From the cell containing the given text, extract its center point as [x, y] coordinate. 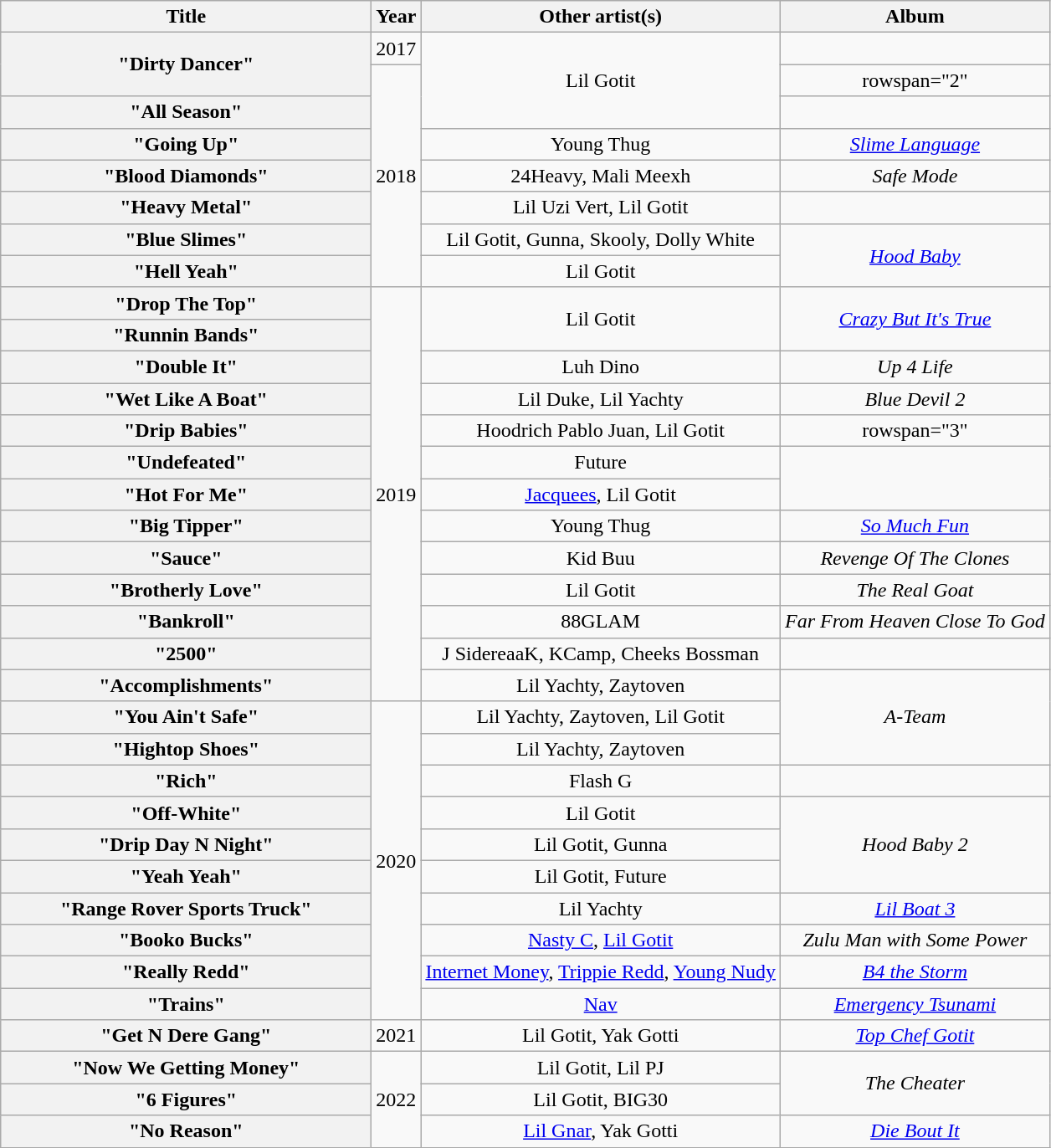
"Blue Slimes" [186, 239]
Hoodrich Pablo Juan, Lil Gotit [601, 431]
Album [915, 17]
Year [397, 17]
2019 [397, 494]
Revenge Of The Clones [915, 558]
2022 [397, 1099]
"Sauce" [186, 558]
Jacquees, Lil Gotit [601, 495]
"Trains" [186, 1004]
Lil Duke, Lil Yachty [601, 399]
Lil Gnar, Yak Gotti [601, 1131]
2020 [397, 860]
Future [601, 463]
"Bankroll" [186, 622]
The Real Goat [915, 590]
"Big Tipper" [186, 526]
rowspan="3" [915, 431]
"Double It" [186, 366]
"Accomplishments" [186, 685]
"Drip Day N Night" [186, 844]
"Runnin Bands" [186, 335]
Lil Gotit, Yak Gotti [601, 1036]
"Heavy Metal" [186, 208]
Blue Devil 2 [915, 399]
Lil Boat 3 [915, 908]
Far From Heaven Close To God [915, 622]
rowspan="2" [915, 80]
2021 [397, 1036]
So Much Fun [915, 526]
"All Season" [186, 112]
"Yeah Yeah" [186, 876]
"You Ain't Safe" [186, 717]
Other artist(s) [601, 17]
Lil Gotit, Future [601, 876]
Safe Mode [915, 176]
24Heavy, Mali Meexh [601, 176]
Hood Baby [915, 255]
Lil Gotit, Gunna, Skooly, Dolly White [601, 239]
"Booko Bucks" [186, 940]
Internet Money, Trippie Redd, Young Nudy [601, 972]
"Hot For Me" [186, 495]
2018 [397, 176]
"Brotherly Love" [186, 590]
Die Bout It [915, 1131]
Lil Gotit, Lil PJ [601, 1068]
Lil Gotit, BIG30 [601, 1099]
Zulu Man with Some Power [915, 940]
Flash G [601, 781]
"Now We Getting Money" [186, 1068]
"Really Redd" [186, 972]
"Dirty Dancer" [186, 64]
88GLAM [601, 622]
Hood Baby 2 [915, 844]
Crazy But It's True [915, 319]
"Get N Dere Gang" [186, 1036]
"Wet Like A Boat" [186, 399]
The Cheater [915, 1084]
"Drop The Top" [186, 303]
"2500" [186, 653]
"Drip Babies" [186, 431]
Title [186, 17]
"Hightop Shoes" [186, 749]
Top Chef Gotit [915, 1036]
"Blood Diamonds" [186, 176]
J SidereaaK, KCamp, Cheeks Bossman [601, 653]
Luh Dino [601, 366]
"No Reason" [186, 1131]
Lil Uzi Vert, Lil Gotit [601, 208]
Lil Yachty, Zaytoven, Lil Gotit [601, 717]
Lil Gotit, Gunna [601, 844]
"6 Figures" [186, 1099]
Slime Language [915, 144]
"Rich" [186, 781]
Nasty C, Lil Gotit [601, 940]
"Hell Yeah" [186, 271]
Emergency Tsunami [915, 1004]
A-Team [915, 717]
Up 4 Life [915, 366]
Nav [601, 1004]
Kid Buu [601, 558]
B4 the Storm [915, 972]
2017 [397, 49]
"Undefeated" [186, 463]
"Going Up" [186, 144]
"Range Rover Sports Truck" [186, 908]
"Off-White" [186, 812]
Lil Yachty [601, 908]
